For the text-containing cell, return its midpoint in (x, y) coordinate format. 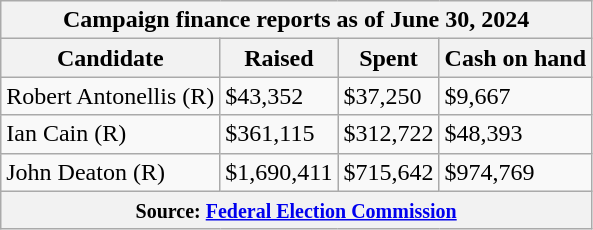
Candidate (110, 58)
Raised (279, 58)
Ian Cain (R) (110, 134)
$312,722 (388, 134)
$715,642 (388, 172)
$9,667 (515, 96)
$37,250 (388, 96)
Spent (388, 58)
$43,352 (279, 96)
$48,393 (515, 134)
Robert Antonellis (R) (110, 96)
$1,690,411 (279, 172)
$974,769 (515, 172)
Cash on hand (515, 58)
Source: Federal Election Commission (296, 210)
John Deaton (R) (110, 172)
Campaign finance reports as of June 30, 2024 (296, 20)
$361,115 (279, 134)
